For the text-containing cell, return its midpoint in [x, y] coordinate format. 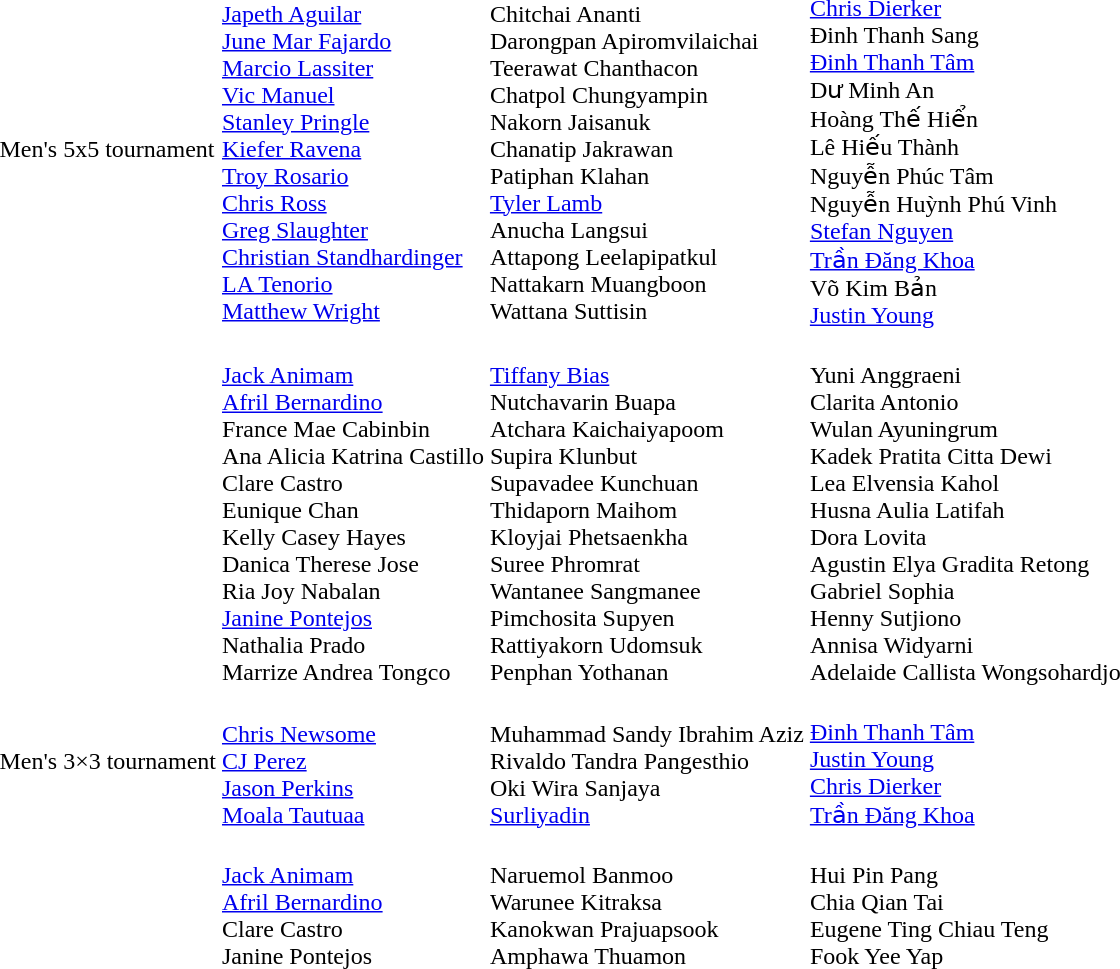
Chris NewsomeCJ PerezJason PerkinsMoala Tautuaa [352, 760]
Muhammad Sandy Ibrahim AzizRivaldo Tandra PangesthioOki Wira SanjayaSurliyadin [646, 760]
